From the cell containing the given text, extract its center point as [X, Y] coordinate. 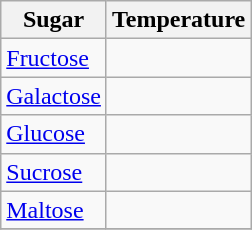
Fructose [54, 58]
Sugar [54, 20]
Glucose [54, 134]
Temperature [178, 20]
Maltose [54, 210]
Galactose [54, 96]
Sucrose [54, 172]
